Return [X, Y] of the center of cell containing provided text 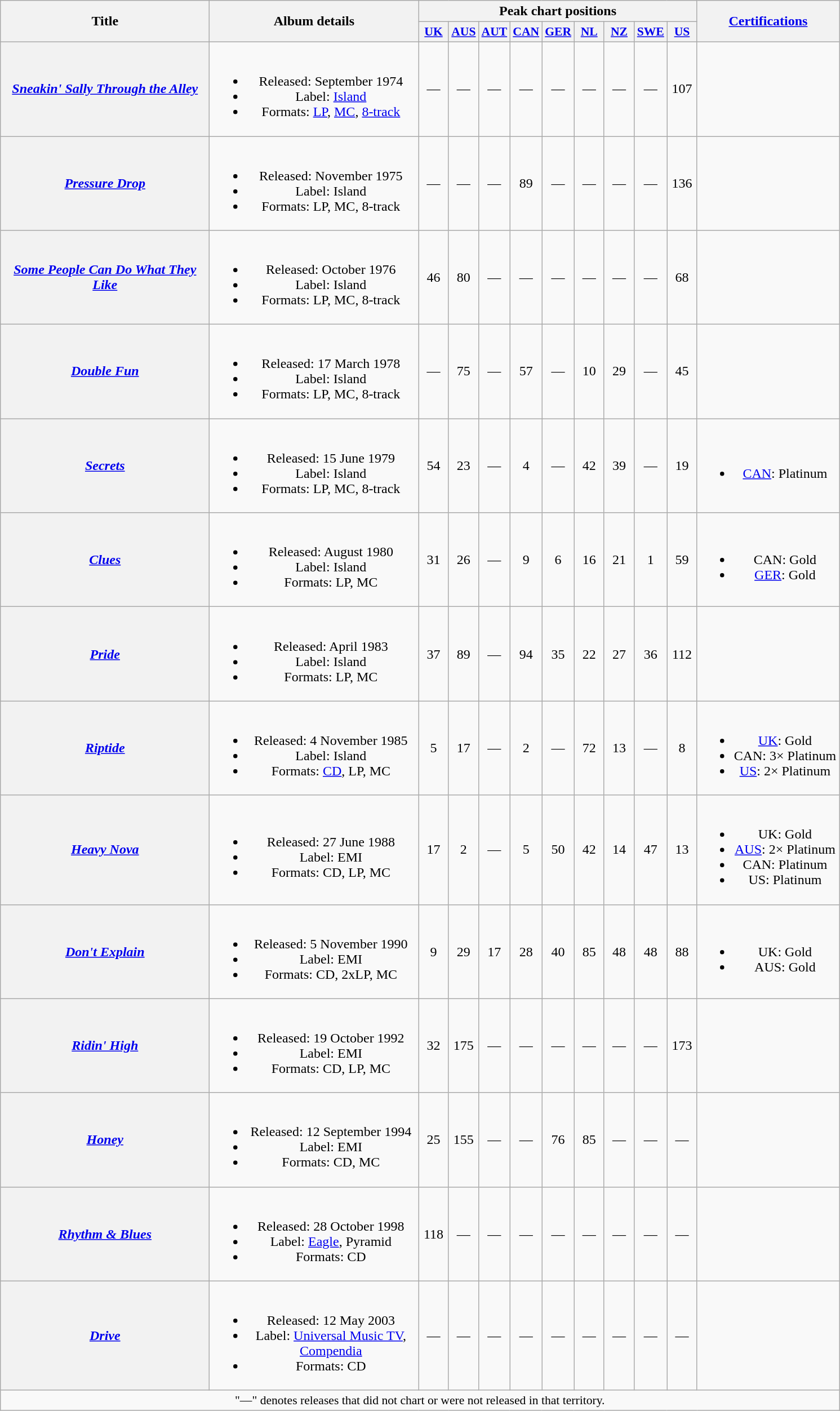
1 [651, 560]
23 [463, 465]
CAN: GoldGER: Gold [768, 560]
173 [682, 1046]
UK: GoldAUS: Gold [768, 951]
Clues [105, 560]
CAN: Platinum [768, 465]
76 [558, 1139]
46 [434, 277]
AUS [463, 32]
136 [682, 184]
Released: 4 November 1985Label: IslandFormats: CD, LP, MC [314, 748]
Drive [105, 1335]
118 [434, 1234]
Released: September 1974Label: IslandFormats: LP, MC, 8-track [314, 89]
35 [558, 654]
UK [434, 32]
Released: April 1983Label: IslandFormats: LP, MC [314, 654]
Double Fun [105, 372]
Sneakin' Sally Through the Alley [105, 89]
45 [682, 372]
Some People Can Do What They Like [105, 277]
21 [619, 560]
Released: October 1976Label: IslandFormats: LP, MC, 8-track [314, 277]
Heavy Nova [105, 850]
Don't Explain [105, 951]
Honey [105, 1139]
25 [434, 1139]
Rhythm & Blues [105, 1234]
Title [105, 21]
10 [589, 372]
112 [682, 654]
Released: November 1975Label: IslandFormats: LP, MC, 8-track [314, 184]
107 [682, 89]
UK: GoldAUS: 2× PlatinumCAN: PlatinumUS: Platinum [768, 850]
27 [619, 654]
Released: 27 June 1988Label: EMIFormats: CD, LP, MC [314, 850]
Released: 15 June 1979Label: IslandFormats: LP, MC, 8-track [314, 465]
AUT [495, 32]
155 [463, 1139]
72 [589, 748]
Pride [105, 654]
4 [526, 465]
59 [682, 560]
Released: 5 November 1990Label: EMIFormats: CD, 2xLP, MC [314, 951]
Riptide [105, 748]
28 [526, 951]
Released: 17 March 1978Label: IslandFormats: LP, MC, 8-track [314, 372]
Pressure Drop [105, 184]
Ridin' High [105, 1046]
19 [682, 465]
Released: 12 September 1994Label: EMIFormats: CD, MC [314, 1139]
GER [558, 32]
175 [463, 1046]
22 [589, 654]
Released: 19 October 1992Label: EMIFormats: CD, LP, MC [314, 1046]
37 [434, 654]
"—" denotes releases that did not chart or were not released in that territory. [420, 1400]
31 [434, 560]
SWE [651, 32]
NZ [619, 32]
80 [463, 277]
6 [558, 560]
54 [434, 465]
40 [558, 951]
Secrets [105, 465]
Released: August 1980Label: IslandFormats: LP, MC [314, 560]
36 [651, 654]
57 [526, 372]
Album details [314, 21]
14 [619, 850]
Released: 12 May 2003Label: Universal Music TV, CompendiaFormats: CD [314, 1335]
UK: GoldCAN: 3× PlatinumUS: 2× Platinum [768, 748]
NL [589, 32]
68 [682, 277]
88 [682, 951]
26 [463, 560]
32 [434, 1046]
8 [682, 748]
US [682, 32]
16 [589, 560]
Peak chart positions [558, 11]
94 [526, 654]
75 [463, 372]
Certifications [768, 21]
50 [558, 850]
39 [619, 465]
Released: 28 October 1998Label: Eagle, PyramidFormats: CD [314, 1234]
47 [651, 850]
CAN [526, 32]
